For the text-containing cell, return its midpoint in (X, Y) coordinate format. 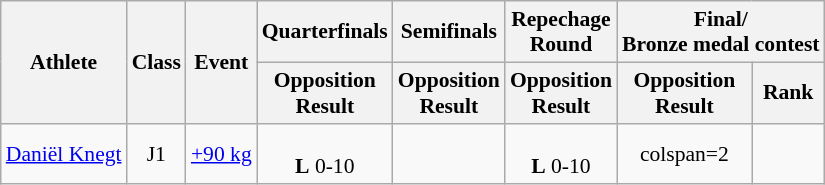
Event (222, 62)
Rank (788, 92)
colspan=2 (684, 154)
Semifinals (449, 32)
Daniël Knegt (64, 154)
Repechage Round (561, 32)
Final/Bronze medal contest (721, 32)
Class (156, 62)
J1 (156, 154)
+90 kg (222, 154)
Athlete (64, 62)
Quarterfinals (325, 32)
